Determine the (x, y) coordinate at the center of the cell enclosing the given text.  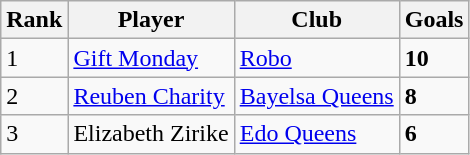
Elizabeth Zirike (151, 134)
Player (151, 20)
8 (434, 96)
10 (434, 58)
2 (34, 96)
Robo (316, 58)
Rank (34, 20)
6 (434, 134)
Edo Queens (316, 134)
Bayelsa Queens (316, 96)
Reuben Charity (151, 96)
Goals (434, 20)
3 (34, 134)
Club (316, 20)
Gift Monday (151, 58)
1 (34, 58)
